Extract the [x, y] coordinate from the center of the cell holding the provided text.  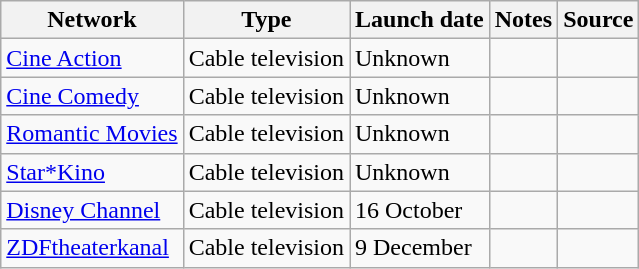
ZDFtheaterkanal [92, 248]
Notes [523, 20]
Cine Action [92, 58]
Romantic Movies [92, 134]
Disney Channel [92, 210]
Network [92, 20]
Star*Kino [92, 172]
9 December [420, 248]
Source [598, 20]
Cine Comedy [92, 96]
Type [266, 20]
Launch date [420, 20]
16 October [420, 210]
